Return (X, Y) of the center of cell containing provided text 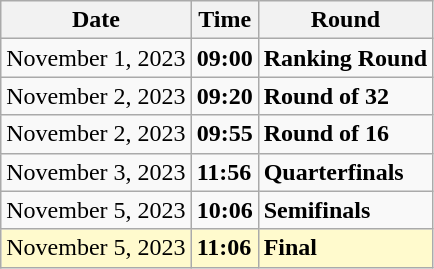
09:20 (224, 96)
Ranking Round (345, 58)
November 1, 2023 (96, 58)
Final (345, 248)
November 3, 2023 (96, 172)
Semifinals (345, 210)
Quarterfinals (345, 172)
Round (345, 20)
09:00 (224, 58)
11:56 (224, 172)
11:06 (224, 248)
10:06 (224, 210)
Date (96, 20)
Round of 16 (345, 134)
09:55 (224, 134)
Round of 32 (345, 96)
Time (224, 20)
